Capture the cell that displays the provided text and extract its [x, y] central coordinate. 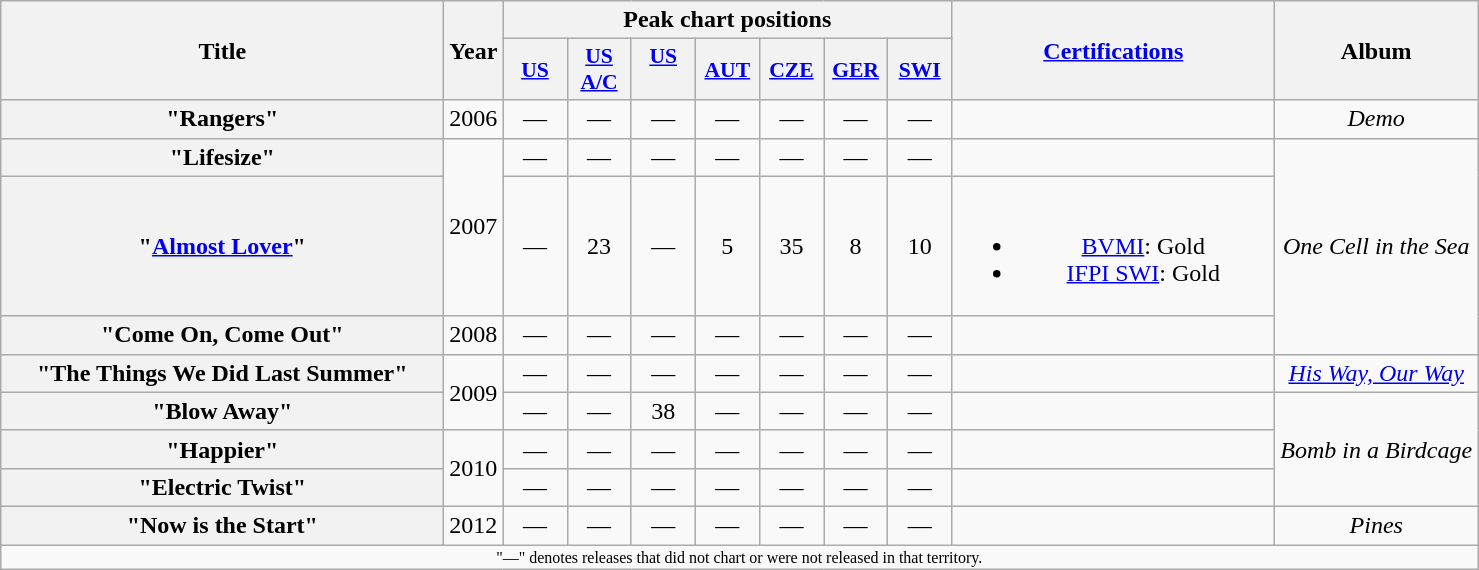
AUT [727, 70]
"The Things We Did Last Summer" [222, 373]
SWI [920, 70]
"—" denotes releases that did not chart or were not released in that territory. [740, 556]
"Come On, Come Out" [222, 335]
Title [222, 50]
"Electric Twist" [222, 487]
BVMI: GoldIFPI SWI: Gold [1114, 246]
"Happier" [222, 449]
Year [474, 50]
10 [920, 246]
CZE [791, 70]
2010 [474, 468]
"Rangers" [222, 119]
"Almost Lover" [222, 246]
2006 [474, 119]
Pines [1376, 525]
"Now is the Start" [222, 525]
2009 [474, 392]
USA/C [599, 70]
One Cell in the Sea [1376, 246]
His Way, Our Way [1376, 373]
"Blow Away" [222, 411]
38 [663, 411]
2008 [474, 335]
Album [1376, 50]
2007 [474, 227]
5 [727, 246]
Peak chart positions [728, 20]
Demo [1376, 119]
Bomb in a Birdcage [1376, 449]
8 [856, 246]
2012 [474, 525]
Certifications [1114, 50]
23 [599, 246]
"Lifesize" [222, 157]
35 [791, 246]
GER [856, 70]
